Extract the (X, Y) coordinate from the center of the cell holding the provided text.  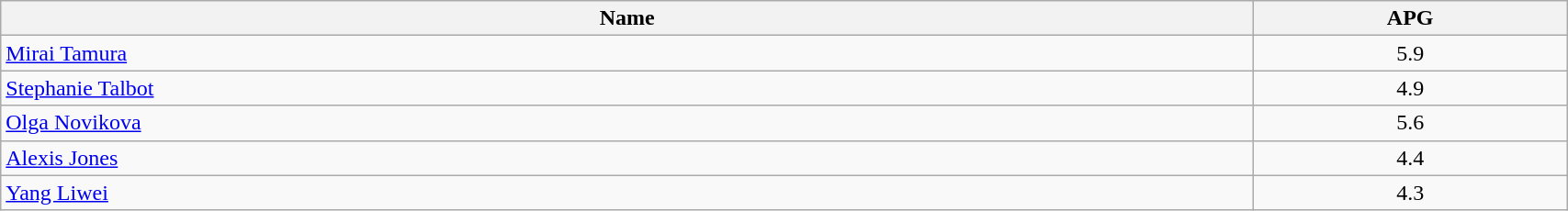
APG (1411, 18)
Mirai Tamura (627, 53)
Olga Novikova (627, 123)
Yang Liwei (627, 193)
5.6 (1411, 123)
Name (627, 18)
4.9 (1411, 88)
5.9 (1411, 53)
Alexis Jones (627, 158)
Stephanie Talbot (627, 88)
4.4 (1411, 158)
4.3 (1411, 193)
